Scan for the cell matching the given text and deliver its (X, Y) coordinate at center. 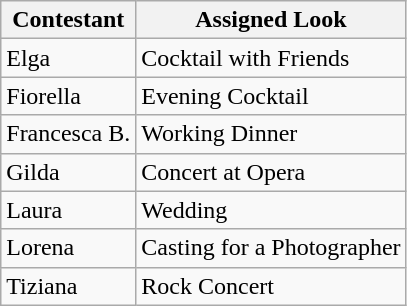
Francesca B. (68, 134)
Fiorella (68, 96)
Evening Cocktail (271, 96)
Laura (68, 210)
Lorena (68, 248)
Cocktail with Friends (271, 58)
Working Dinner (271, 134)
Assigned Look (271, 20)
Gilda (68, 172)
Rock Concert (271, 286)
Wedding (271, 210)
Tiziana (68, 286)
Contestant (68, 20)
Casting for a Photographer (271, 248)
Concert at Opera (271, 172)
Elga (68, 58)
